Identify which cell holds the provided text, then report its (X, Y) central coordinate. 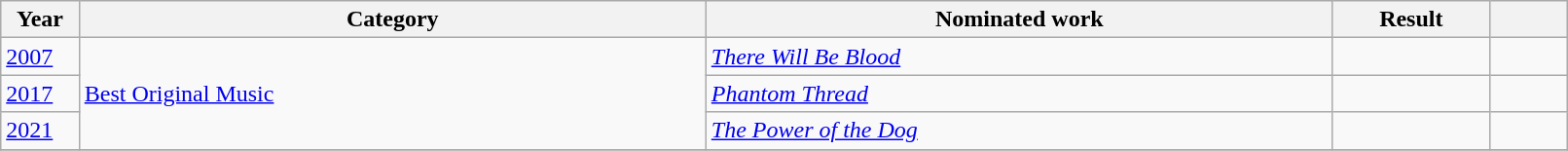
Nominated work (1019, 19)
Category (392, 19)
Phantom Thread (1019, 94)
There Will Be Blood (1019, 57)
The Power of the Dog (1019, 131)
Result (1411, 19)
Best Original Music (392, 94)
2021 (40, 131)
Year (40, 19)
2017 (40, 94)
2007 (40, 57)
